Output the [X, Y] coordinate of the center of the cell containing the given text.  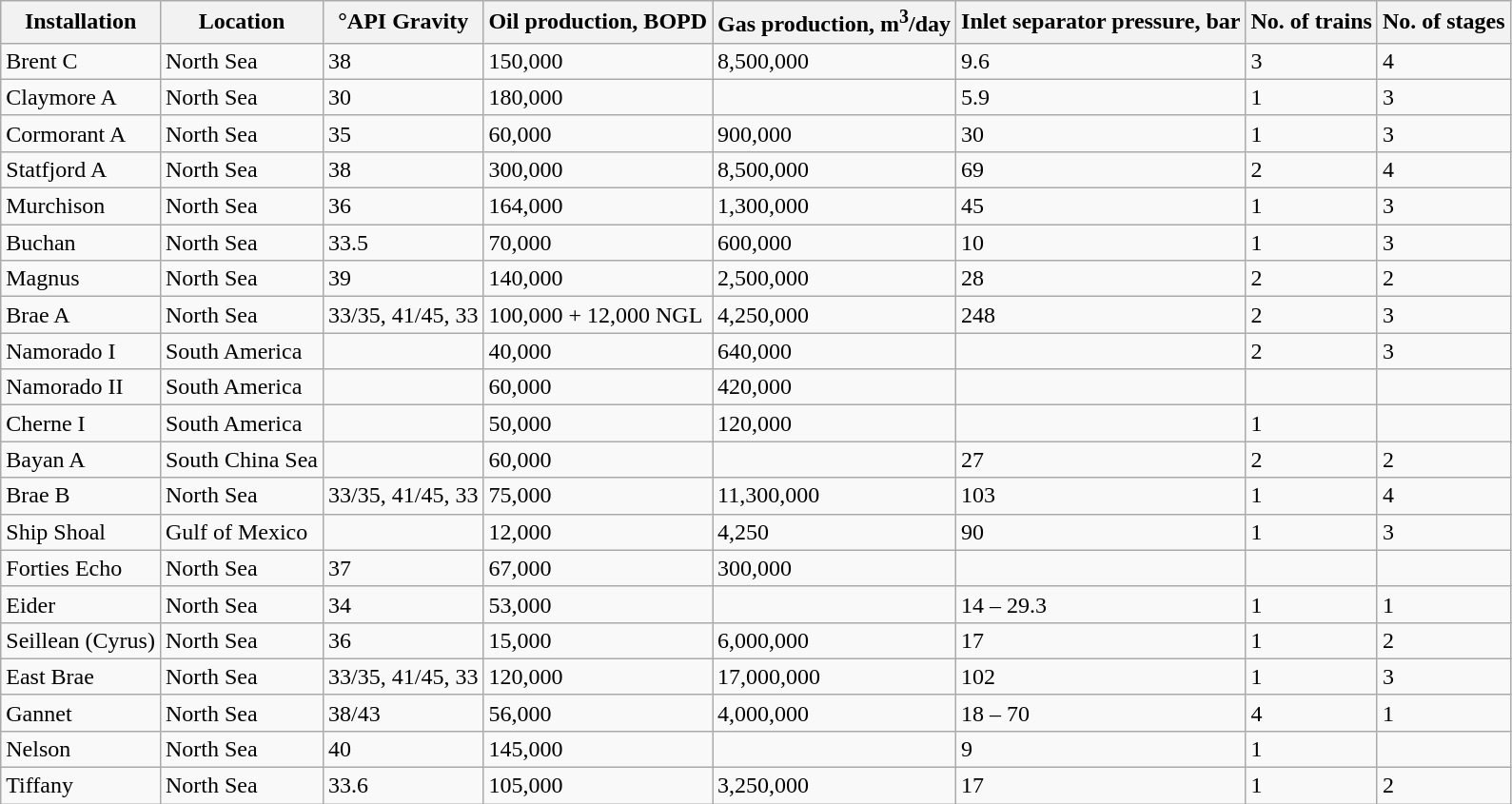
4,250 [835, 532]
East Brae [81, 677]
Brae A [81, 315]
40 [403, 749]
Brae B [81, 496]
Gulf of Mexico [242, 532]
Tiffany [81, 786]
Location [242, 23]
28 [1101, 279]
11,300,000 [835, 496]
Buchan [81, 243]
33.6 [403, 786]
3,250,000 [835, 786]
South China Sea [242, 460]
17,000,000 [835, 677]
9 [1101, 749]
Seillean (Cyrus) [81, 640]
Magnus [81, 279]
18 – 70 [1101, 713]
Murchison [81, 206]
Cherne I [81, 423]
100,000 + 12,000 NGL [598, 315]
67,000 [598, 568]
2,500,000 [835, 279]
Eider [81, 604]
164,000 [598, 206]
Inlet separator pressure, bar [1101, 23]
45 [1101, 206]
Nelson [81, 749]
75,000 [598, 496]
Ship Shoal [81, 532]
69 [1101, 169]
90 [1101, 532]
Installation [81, 23]
Forties Echo [81, 568]
4,000,000 [835, 713]
34 [403, 604]
10 [1101, 243]
Brent C [81, 61]
180,000 [598, 97]
35 [403, 133]
145,000 [598, 749]
27 [1101, 460]
56,000 [598, 713]
70,000 [598, 243]
140,000 [598, 279]
38/43 [403, 713]
Bayan A [81, 460]
5.9 [1101, 97]
No. of trains [1311, 23]
105,000 [598, 786]
50,000 [598, 423]
Cormorant A [81, 133]
°API Gravity [403, 23]
53,000 [598, 604]
Gas production, m3/day [835, 23]
Statfjord A [81, 169]
Claymore A [81, 97]
Gannet [81, 713]
150,000 [598, 61]
Oil production, BOPD [598, 23]
15,000 [598, 640]
Namorado II [81, 387]
No. of stages [1443, 23]
103 [1101, 496]
248 [1101, 315]
37 [403, 568]
6,000,000 [835, 640]
102 [1101, 677]
14 – 29.3 [1101, 604]
33.5 [403, 243]
39 [403, 279]
600,000 [835, 243]
900,000 [835, 133]
420,000 [835, 387]
9.6 [1101, 61]
Namorado I [81, 351]
40,000 [598, 351]
640,000 [835, 351]
12,000 [598, 532]
1,300,000 [835, 206]
4,250,000 [835, 315]
